Provide the (X, Y) coordinate of the cell's center where the given text is located.  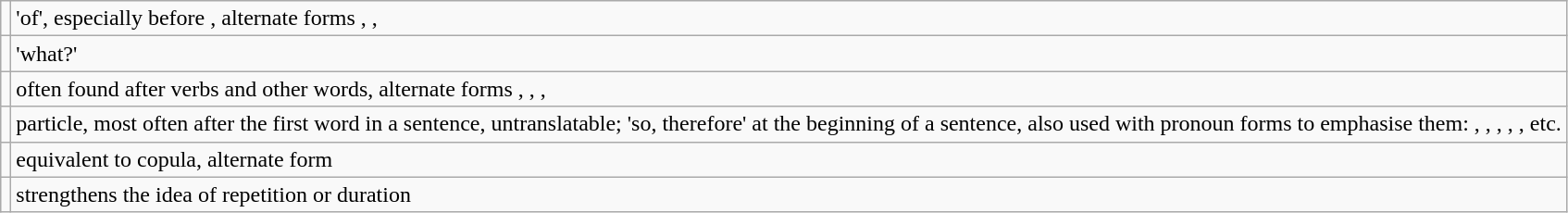
often found after verbs and other words, alternate forms , , , (789, 89)
'of', especially before , alternate forms , , (789, 19)
'what?' (789, 54)
equivalent to copula, alternate form (789, 159)
strengthens the idea of repetition or duration (789, 194)
